Return the [x, y] coordinate for the center point of the cell that contains the specified text.  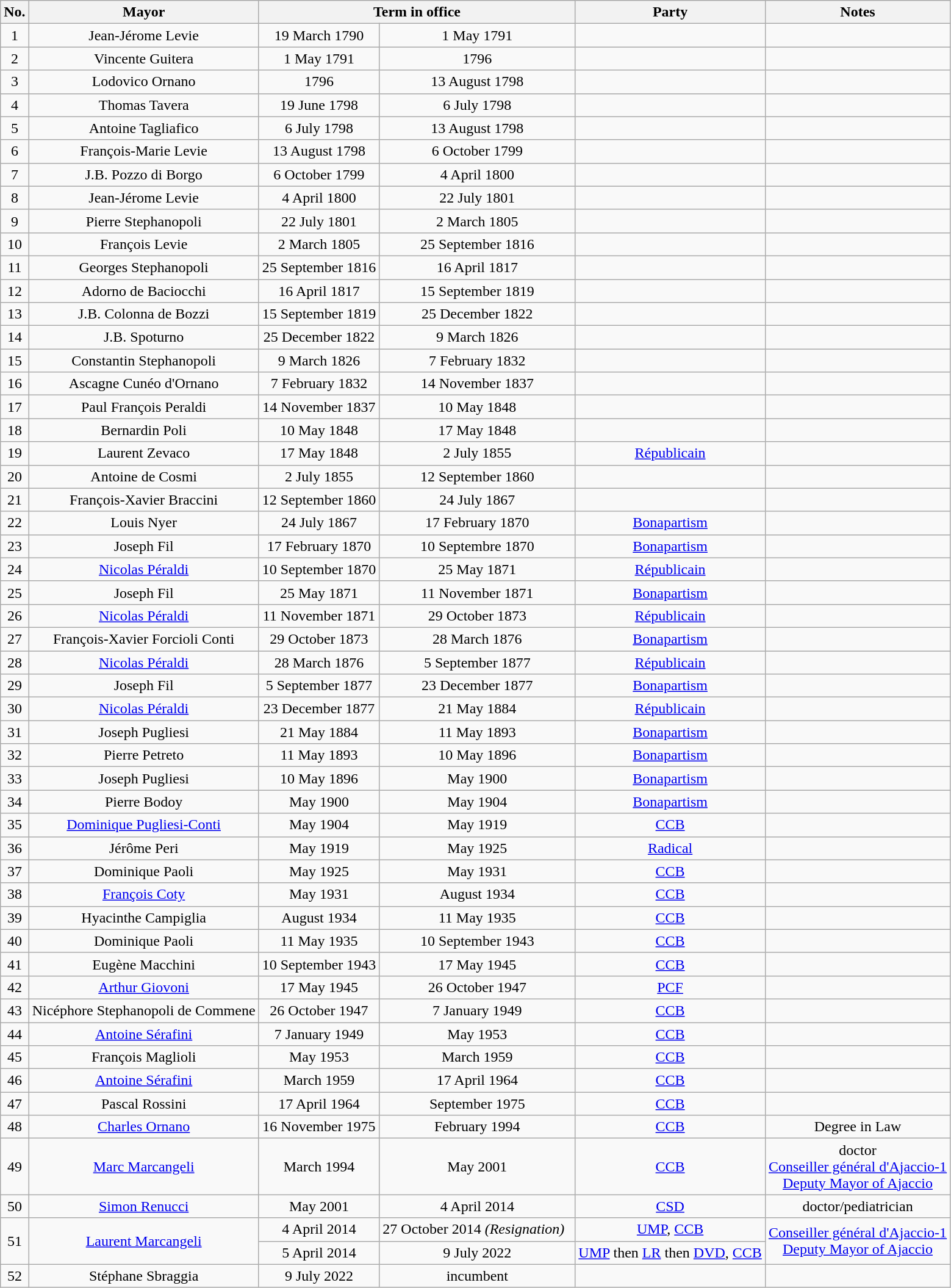
Radical [670, 848]
39 [15, 918]
UMP then LR then DVD, CCB [670, 1253]
Pierre Petreto [144, 755]
32 [15, 755]
17 [15, 407]
18 [15, 430]
François Levie [144, 244]
11 [15, 267]
2 [15, 59]
Mayor [144, 12]
Constantin Stephanopoli [144, 361]
10 Septembre 1870 [477, 546]
François Maglioli [144, 1057]
19 [15, 453]
Nicéphore Stephanopoli de Commene [144, 1010]
5 [15, 128]
UMP, CCB [670, 1229]
Hyacinthe Campiglia [144, 918]
29 [15, 686]
Antoine Tagliafico [144, 128]
26 [15, 616]
Charles Ornano [144, 1127]
10 September 1870 [319, 569]
23 [15, 546]
3 [15, 82]
doctor/pediatrician [858, 1206]
16 [15, 384]
20 [15, 477]
Marc Marcangeli [144, 1167]
28 [15, 662]
Eugène Macchini [144, 964]
Ascagne Cunéo d'Ornano [144, 384]
Vincente Guitera [144, 59]
48 [15, 1127]
7 [15, 174]
Pierre Stephanopoli [144, 221]
CSD [670, 1206]
Pierre Bodoy [144, 802]
Thomas Tavera [144, 105]
27 October 2014 (Resignation) [477, 1229]
Simon Renucci [144, 1206]
Degree in Law [858, 1127]
47 [15, 1104]
8 [15, 198]
Stéphane Sbraggia [144, 1276]
J.B. Spoturno [144, 337]
March 1994 [319, 1167]
22 [15, 523]
30 [15, 709]
Louis Nyer [144, 523]
Pascal Rossini [144, 1104]
September 1975 [477, 1104]
49 [15, 1167]
Conseiller général d'Ajaccio-1Deputy Mayor of Ajaccio [858, 1241]
doctorConseiller général d'Ajaccio-1Deputy Mayor of Ajaccio [858, 1167]
46 [15, 1081]
J.B. Colonna de Bozzi [144, 314]
Adorno de Baciocchi [144, 291]
Party [670, 12]
19 June 1798 [319, 105]
52 [15, 1276]
5 April 2014 [319, 1253]
Lodovico Ornano [144, 82]
Laurent Marcangeli [144, 1241]
Bernardin Poli [144, 430]
6 [15, 151]
incumbent [477, 1276]
19 March 1790 [319, 35]
13 [15, 314]
Arthur Giovoni [144, 987]
4 [15, 105]
No. [15, 12]
J.B. Pozzo di Borgo [144, 174]
21 [15, 500]
Paul François Peraldi [144, 407]
40 [15, 941]
Georges Stephanopoli [144, 267]
François Coty [144, 894]
38 [15, 894]
10 [15, 244]
43 [15, 1010]
42 [15, 987]
Laurent Zevaco [144, 453]
February 1994 [477, 1127]
37 [15, 871]
27 [15, 639]
1 [15, 35]
50 [15, 1206]
PCF [670, 987]
Antoine de Cosmi [144, 477]
24 [15, 569]
34 [15, 802]
François-Xavier Braccini [144, 500]
14 [15, 337]
44 [15, 1034]
51 [15, 1241]
35 [15, 825]
Dominique Pugliesi-Conti [144, 825]
15 [15, 361]
9 [15, 221]
Jérôme Peri [144, 848]
12 [15, 291]
Notes [858, 12]
33 [15, 779]
31 [15, 732]
François-Xavier Forcioli Conti [144, 639]
41 [15, 964]
16 November 1975 [319, 1127]
François-Marie Levie [144, 151]
25 [15, 592]
36 [15, 848]
45 [15, 1057]
Term in office [417, 12]
